Determine the (x, y) coordinate at the center of the cell enclosing the given text.  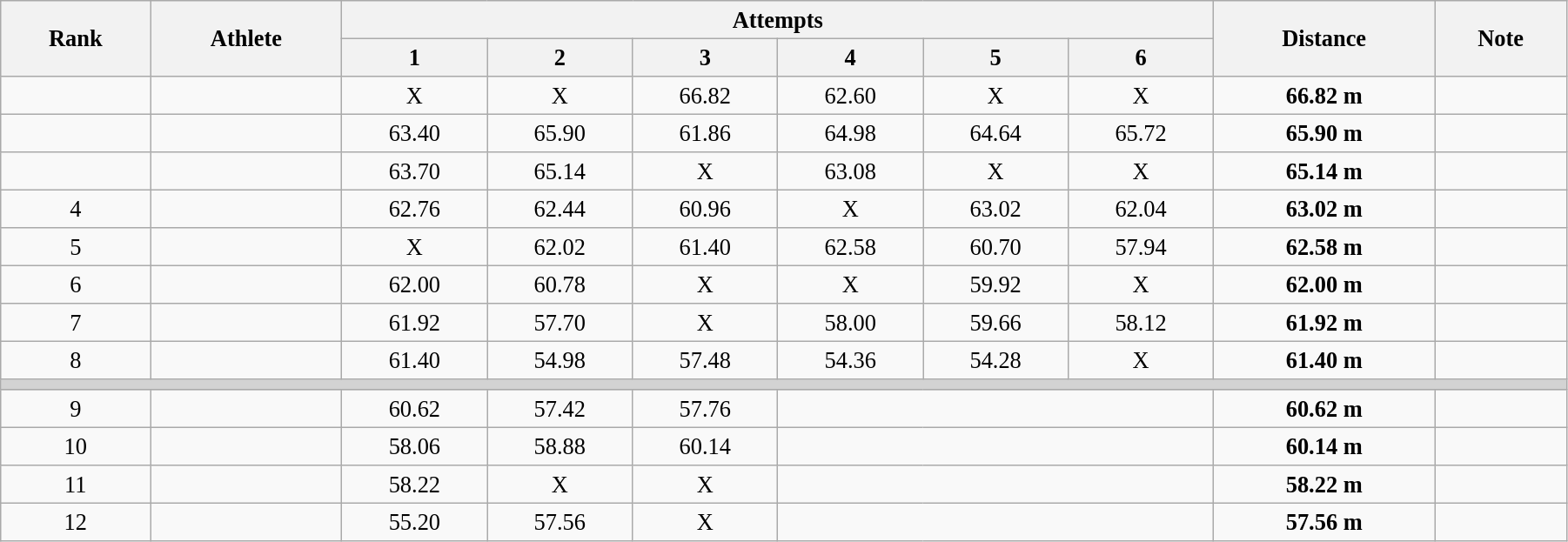
60.62 (414, 409)
65.14 m (1324, 171)
62.04 (1142, 209)
62.58 m (1324, 247)
62.00 m (1324, 284)
62.58 (851, 247)
57.76 (705, 409)
60.96 (705, 209)
60.14 (705, 446)
58.06 (414, 446)
65.90 (560, 133)
63.08 (851, 171)
61.92 (414, 323)
58.12 (1142, 323)
1 (414, 57)
11 (76, 485)
65.72 (1142, 133)
60.78 (560, 284)
65.90 m (1324, 133)
54.36 (851, 360)
Attempts (778, 19)
63.70 (414, 171)
57.56 (560, 522)
Rank (76, 38)
64.64 (995, 133)
12 (76, 522)
57.42 (560, 409)
66.82 (705, 95)
59.66 (995, 323)
Note (1501, 38)
63.02 m (1324, 209)
58.00 (851, 323)
8 (76, 360)
Athlete (246, 38)
62.76 (414, 209)
60.14 m (1324, 446)
57.70 (560, 323)
62.60 (851, 95)
2 (560, 57)
59.92 (995, 284)
54.28 (995, 360)
3 (705, 57)
64.98 (851, 133)
54.98 (560, 360)
57.48 (705, 360)
61.92 m (1324, 323)
62.02 (560, 247)
57.94 (1142, 247)
63.40 (414, 133)
7 (76, 323)
55.20 (414, 522)
58.88 (560, 446)
58.22 (414, 485)
62.44 (560, 209)
58.22 m (1324, 485)
63.02 (995, 209)
66.82 m (1324, 95)
Distance (1324, 38)
60.70 (995, 247)
62.00 (414, 284)
60.62 m (1324, 409)
57.56 m (1324, 522)
65.14 (560, 171)
9 (76, 409)
61.40 m (1324, 360)
10 (76, 446)
61.86 (705, 133)
